For the text-containing cell, return its midpoint in [X, Y] coordinate format. 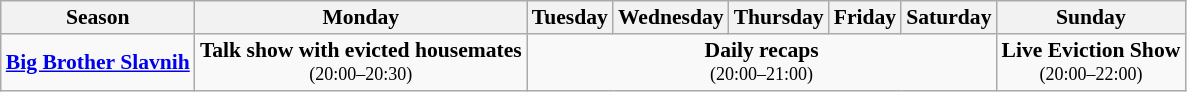
Tuesday [570, 18]
Sunday [1090, 18]
Wednesday [671, 18]
Live Eviction Show (20:00–22:00) [1090, 62]
Thursday [779, 18]
Talk show with evicted housemates(20:00–20:30) [361, 62]
Big Brother Slavnih [98, 62]
Monday [361, 18]
Daily recaps(20:00–21:00) [762, 62]
Season [98, 18]
Saturday [948, 18]
Friday [865, 18]
